Output the (x, y) coordinate of the center of the cell containing the given text.  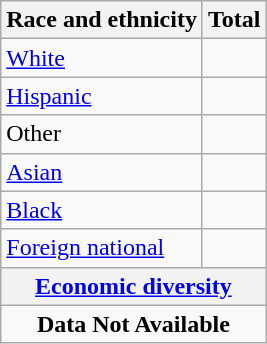
Asian (102, 172)
Race and ethnicity (102, 20)
Total (234, 20)
White (102, 58)
Hispanic (102, 96)
Foreign national (102, 248)
Data Not Available (134, 324)
Other (102, 134)
Black (102, 210)
Economic diversity (134, 286)
